Determine the (X, Y) coordinate at the center of the cell enclosing the given text.  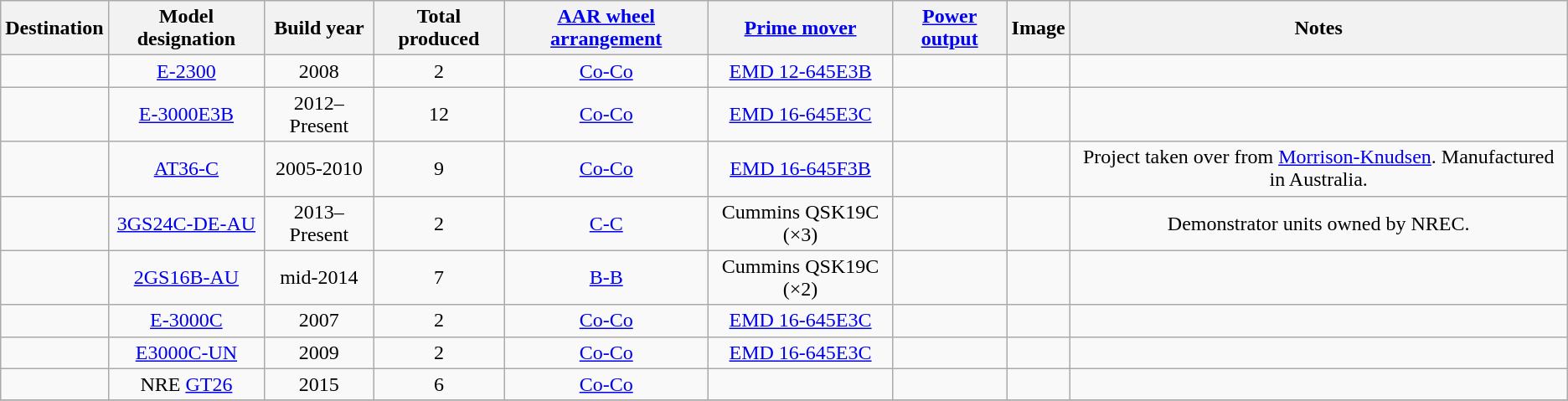
2GS16B-AU (186, 278)
7 (439, 278)
12 (439, 114)
Power output (950, 28)
AAR wheel arrangement (606, 28)
Build year (320, 28)
9 (439, 169)
AT36-C (186, 169)
E-2300 (186, 71)
Cummins QSK19C (×3) (801, 223)
2008 (320, 71)
2009 (320, 352)
E-3000E3B (186, 114)
Destination (54, 28)
2015 (320, 384)
C-C (606, 223)
EMD 16-645F3B (801, 169)
Total produced (439, 28)
B-B (606, 278)
2012–Present (320, 114)
Cummins QSK19C (×2) (801, 278)
Demonstrator units owned by NREC. (1318, 223)
Notes (1318, 28)
Model designation (186, 28)
3GS24C-DE-AU (186, 223)
E-3000C (186, 321)
E3000C-UN (186, 352)
2013–Present (320, 223)
mid-2014 (320, 278)
EMD 12-645E3B (801, 71)
6 (439, 384)
NRE GT26 (186, 384)
Project taken over from Morrison-Knudsen. Manufactured in Australia. (1318, 169)
2005-2010 (320, 169)
Image (1039, 28)
Prime mover (801, 28)
2007 (320, 321)
